Scan for the cell matching the given text and deliver its [x, y] coordinate at center. 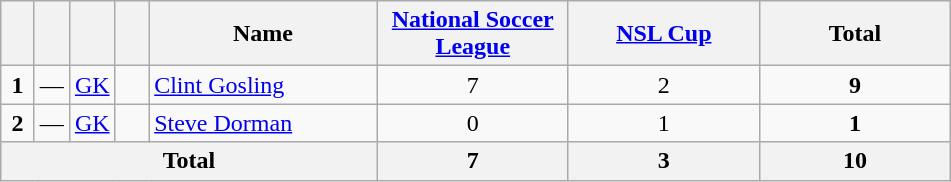
9 [854, 85]
0 [472, 123]
NSL Cup [664, 34]
Clint Gosling [264, 85]
3 [664, 161]
Name [264, 34]
Steve Dorman [264, 123]
10 [854, 161]
National Soccer League [472, 34]
